From the cell containing the given text, extract its center point as (X, Y) coordinate. 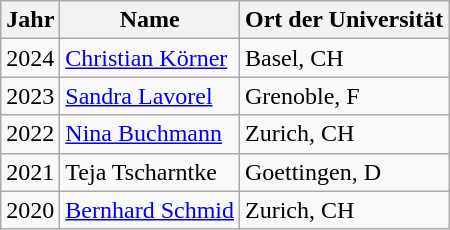
2024 (30, 58)
Sandra Lavorel (150, 96)
2021 (30, 172)
Christian Körner (150, 58)
Nina Buchmann (150, 134)
Jahr (30, 20)
2023 (30, 96)
Bernhard Schmid (150, 210)
Ort der Universität (344, 20)
Basel, CH (344, 58)
Name (150, 20)
2022 (30, 134)
Teja Tscharntke (150, 172)
Goettingen, D (344, 172)
Grenoble, F (344, 96)
2020 (30, 210)
